Locate the cell with the specified text and output its [x, y] center coordinate. 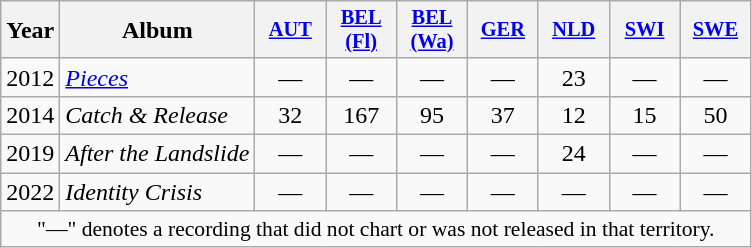
AUT [290, 30]
Pieces [158, 77]
Identity Crisis [158, 192]
BEL(Fl) [362, 30]
Album [158, 30]
50 [716, 115]
2019 [30, 154]
15 [644, 115]
37 [502, 115]
After the Landslide [158, 154]
SWE [716, 30]
95 [432, 115]
SWI [644, 30]
2014 [30, 115]
2012 [30, 77]
167 [362, 115]
Year [30, 30]
12 [574, 115]
"—" denotes a recording that did not chart or was not released in that territory. [376, 229]
32 [290, 115]
Catch & Release [158, 115]
BEL(Wa) [432, 30]
GER [502, 30]
NLD [574, 30]
23 [574, 77]
24 [574, 154]
2022 [30, 192]
